Provide the (x, y) coordinate of the cell's center where the given text is located.  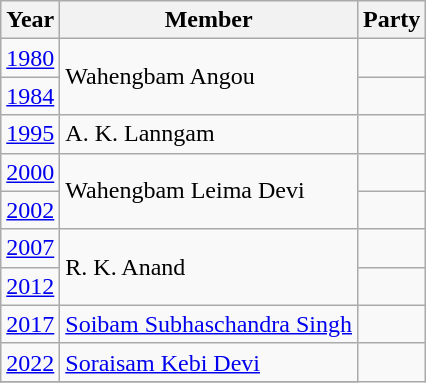
2022 (30, 362)
A. K. Lanngam (209, 134)
1995 (30, 134)
2000 (30, 172)
Year (30, 20)
1984 (30, 96)
R. K. Anand (209, 267)
Wahengbam Angou (209, 77)
Wahengbam Leima Devi (209, 191)
2002 (30, 210)
2012 (30, 286)
Soibam Subhaschandra Singh (209, 324)
2017 (30, 324)
Soraisam Kebi Devi (209, 362)
1980 (30, 58)
Member (209, 20)
2007 (30, 248)
Party (392, 20)
